Detect which cell encompasses the target text, then output its [X, Y] center coordinate. 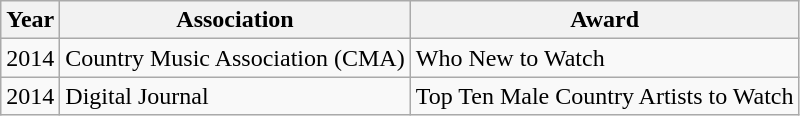
Association [235, 20]
Top Ten Male Country Artists to Watch [604, 96]
Who New to Watch [604, 58]
Country Music Association (CMA) [235, 58]
Year [30, 20]
Award [604, 20]
Digital Journal [235, 96]
